Detect which cell encompasses the target text, then output its (X, Y) center coordinate. 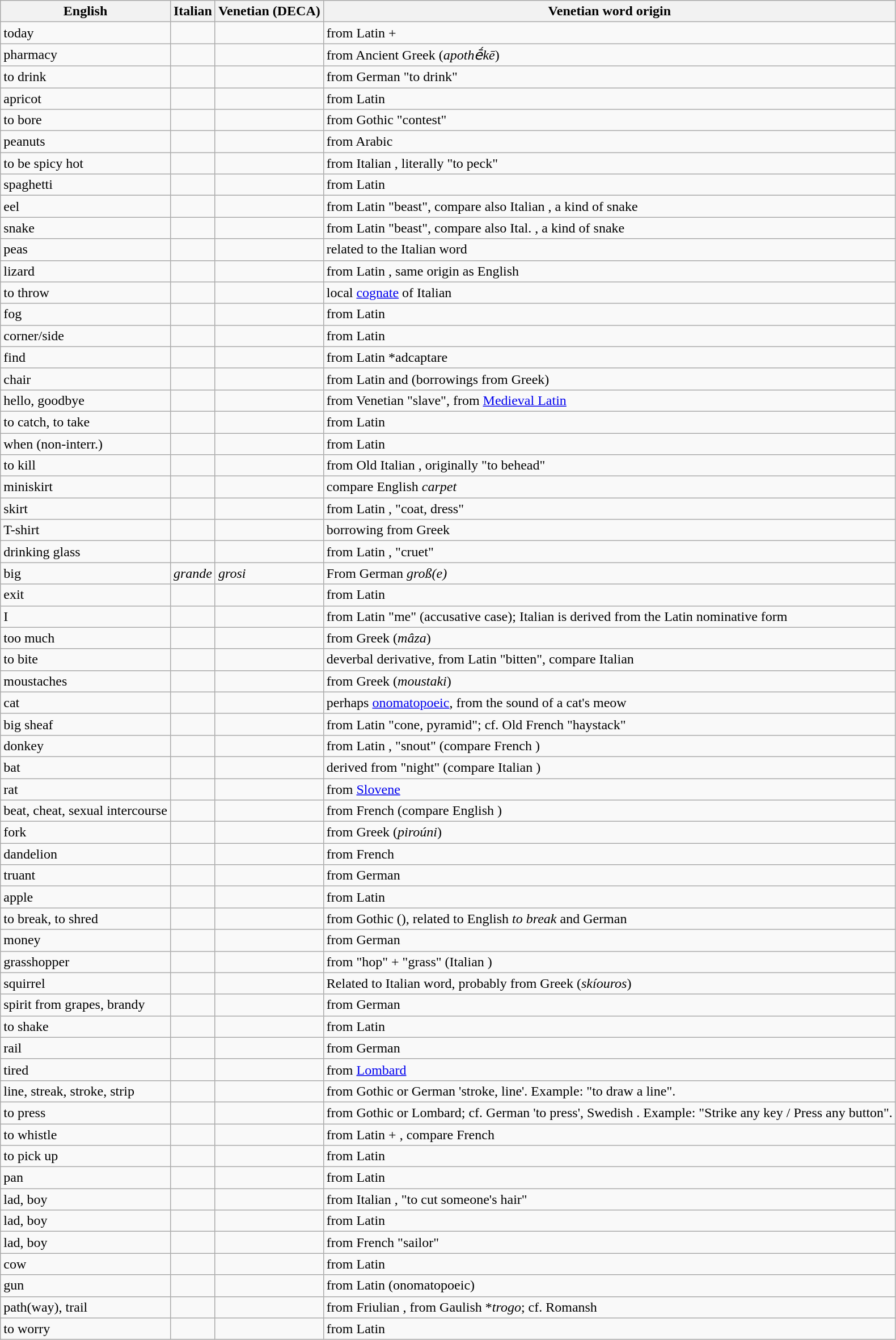
from Greek (piroúni) (609, 832)
spaghetti (86, 185)
to worry (86, 1329)
grosi (269, 573)
too much (86, 638)
lizard (86, 271)
from Italian , "to cut someone's hair" (609, 1199)
rail (86, 1048)
from "hop" + "grass" (Italian ) (609, 962)
From German groß(e) (609, 573)
Italian (193, 11)
from French (compare English ) (609, 811)
line, streak, stroke, strip (86, 1091)
borrowing from Greek (609, 530)
apricot (86, 98)
to whistle (86, 1135)
from Greek (mâza) (609, 638)
to press (86, 1113)
gun (86, 1286)
pan (86, 1178)
to pick up (86, 1156)
from Latin "beast", compare also Ital. , a kind of snake (609, 228)
from Latin , "coat, dress" (609, 509)
related to the Italian word (609, 250)
I (86, 616)
donkey (86, 746)
big sheaf (86, 724)
from Latin , "snout" (compare French ) (609, 746)
peanuts (86, 142)
from Friulian , from Gaulish *trogo; cf. Romansh (609, 1307)
when (non-interr.) (86, 444)
to bite (86, 660)
to shake (86, 1026)
from Gothic (), related to English to break and German (609, 919)
Venetian (DECA) (269, 11)
spirit from grapes, brandy (86, 1005)
miniskirt (86, 487)
rat (86, 789)
to be spicy hot (86, 163)
from Latin *adcaptare (609, 357)
from Latin , same origin as English (609, 271)
to throw (86, 293)
from Latin "me" (accusative case); Italian is derived from the Latin nominative form (609, 616)
from Italian , literally "to peck" (609, 163)
exit (86, 595)
English (86, 11)
from Latin (onomatopoeic) (609, 1286)
T-shirt (86, 530)
from Latin , "cruet" (609, 552)
to break, to shred (86, 919)
beat, cheat, sexual intercourse (86, 811)
cat (86, 703)
from Old Italian , originally "to behead" (609, 466)
from Slovene (609, 789)
squirrel (86, 983)
from Latin + (609, 33)
to drink (86, 77)
hello, goodbye (86, 400)
from Latin and (borrowings from Greek) (609, 379)
from French "sailor" (609, 1242)
from Gothic "contest" (609, 120)
from German "to drink" (609, 77)
from Gothic or Lombard; cf. German 'to press', Swedish . Example: "Strike any key / Press any button". (609, 1113)
from Greek (moustaki) (609, 681)
peas (86, 250)
bat (86, 767)
to bore (86, 120)
money (86, 940)
find (86, 357)
fog (86, 314)
drinking glass (86, 552)
chair (86, 379)
from Ancient Greek (apothḗkē) (609, 55)
fork (86, 832)
pharmacy (86, 55)
apple (86, 897)
snake (86, 228)
to catch, to take (86, 422)
local cognate of Italian (609, 293)
Related to Italian word, probably from Greek (skíouros) (609, 983)
from Latin "cone, pyramid"; cf. Old French "haystack" (609, 724)
derived from "night" (compare Italian ) (609, 767)
deverbal derivative, from Latin "bitten", compare Italian (609, 660)
big (86, 573)
moustaches (86, 681)
today (86, 33)
grande (193, 573)
eel (86, 206)
compare English carpet (609, 487)
from Latin "beast", compare also Italian , a kind of snake (609, 206)
from French (609, 854)
truant (86, 876)
cow (86, 1264)
from Latin + , compare French (609, 1135)
to kill (86, 466)
from Lombard (609, 1070)
from Arabic (609, 142)
grasshopper (86, 962)
corner/side (86, 336)
from Venetian "slave", from Medieval Latin (609, 400)
tired (86, 1070)
perhaps onomatopoeic, from the sound of a cat's meow (609, 703)
from Gothic or German 'stroke, line'. Example: "to draw a line". (609, 1091)
dandelion (86, 854)
Venetian word origin (609, 11)
path(way), trail (86, 1307)
skirt (86, 509)
